Pinpoint the cell where the given text exists, returning its [x, y] midpoint coordinate. 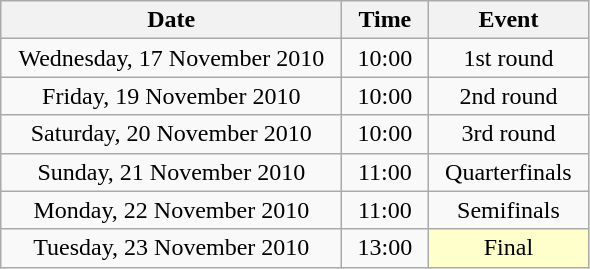
Quarterfinals [508, 172]
2nd round [508, 96]
3rd round [508, 134]
13:00 [385, 248]
Date [172, 20]
Tuesday, 23 November 2010 [172, 248]
1st round [508, 58]
Monday, 22 November 2010 [172, 210]
Saturday, 20 November 2010 [172, 134]
Event [508, 20]
Friday, 19 November 2010 [172, 96]
Final [508, 248]
Sunday, 21 November 2010 [172, 172]
Time [385, 20]
Semifinals [508, 210]
Wednesday, 17 November 2010 [172, 58]
